Search for the cell housing the specified text and yield its [X, Y] center coordinate. 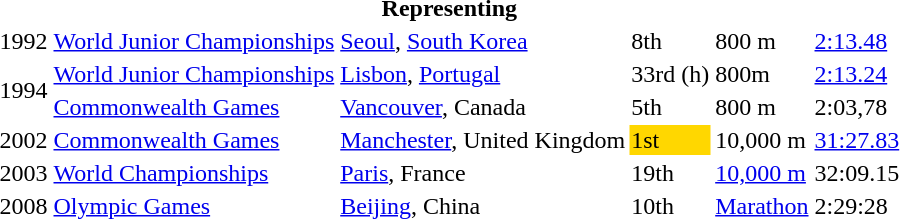
Manchester, United Kingdom [483, 140]
800m [762, 74]
World Championships [194, 173]
5th [670, 107]
Lisbon, Portugal [483, 74]
Paris, France [483, 173]
Seoul, South Korea [483, 41]
Vancouver, Canada [483, 107]
1st [670, 140]
8th [670, 41]
33rd (h) [670, 74]
19th [670, 173]
